Identify which cell holds the provided text, then report its (x, y) central coordinate. 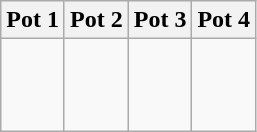
Pot 4 (224, 20)
Pot 2 (96, 20)
Pot 3 (160, 20)
Pot 1 (33, 20)
